From the cell containing the given text, extract its center point as (x, y) coordinate. 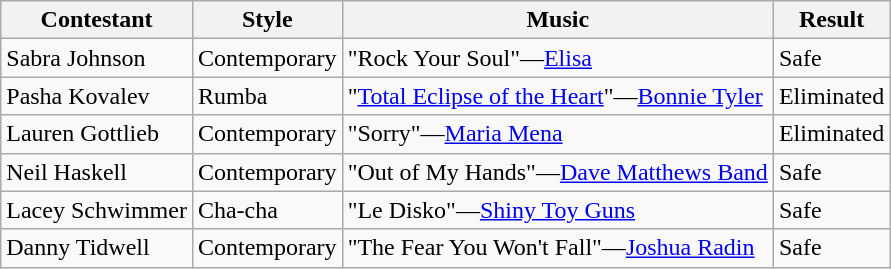
"Sorry"—Maria Mena (558, 134)
Neil Haskell (97, 172)
Lauren Gottlieb (97, 134)
Contestant (97, 20)
Result (831, 20)
"Le Disko"—Shiny Toy Guns (558, 210)
Rumba (267, 96)
"Total Eclipse of the Heart"—Bonnie Tyler (558, 96)
Music (558, 20)
Danny Tidwell (97, 248)
Pasha Kovalev (97, 96)
Style (267, 20)
Sabra Johnson (97, 58)
"Out of My Hands"—Dave Matthews Band (558, 172)
Lacey Schwimmer (97, 210)
Cha-cha (267, 210)
"Rock Your Soul"—Elisa (558, 58)
"The Fear You Won't Fall"—Joshua Radin (558, 248)
